For the text-containing cell, return its midpoint in [x, y] coordinate format. 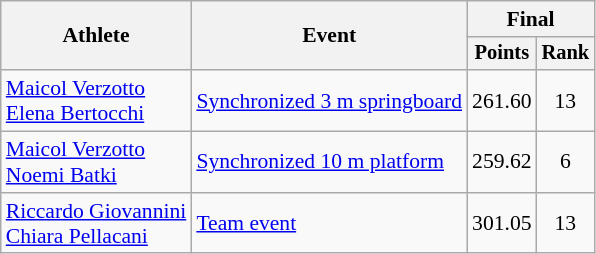
Event [329, 36]
Synchronized 10 m platform [329, 162]
Synchronized 3 m springboard [329, 100]
261.60 [502, 100]
301.05 [502, 224]
259.62 [502, 162]
Team event [329, 224]
Rank [566, 54]
Athlete [96, 36]
Points [502, 54]
6 [566, 162]
Maicol VerzottoElena Bertocchi [96, 100]
Final [530, 19]
Maicol VerzottoNoemi Batki [96, 162]
Riccardo GiovanniniChiara Pellacani [96, 224]
